Locate the cell with the specified text and output its [x, y] center coordinate. 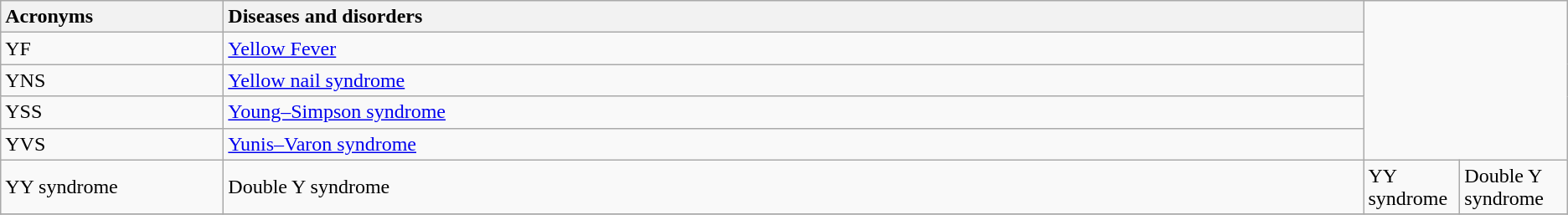
YSS [112, 112]
Yellow Fever [794, 49]
YNS [112, 80]
Diseases and disorders [794, 17]
Young–Simpson syndrome [794, 112]
YF [112, 49]
Yunis–Varon syndrome [794, 144]
Yellow nail syndrome [794, 80]
Acronyms [112, 17]
YVS [112, 144]
